Return the (X, Y) coordinate for the center point of the cell that contains the specified text.  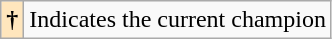
† (12, 20)
Indicates the current champion (178, 20)
